Locate the cell with the specified text and output its (X, Y) center coordinate. 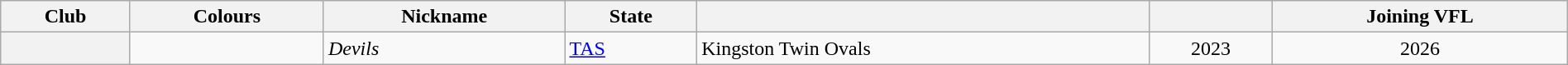
Nickname (444, 17)
TAS (631, 48)
2023 (1211, 48)
State (631, 17)
Club (65, 17)
Joining VFL (1421, 17)
Devils (444, 48)
Colours (227, 17)
2026 (1421, 48)
Kingston Twin Ovals (923, 48)
